Locate the cell with the specified text and output its [x, y] center coordinate. 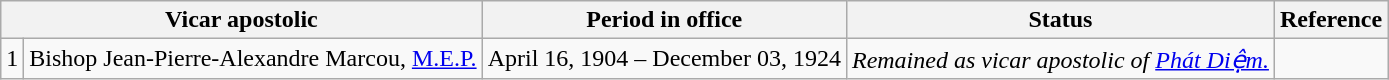
April 16, 1904 – December 03, 1924 [664, 59]
Period in office [664, 20]
1 [12, 59]
Bishop Jean-Pierre-Alexandre Marcou, M.E.P. [253, 59]
Vicar apostolic [242, 20]
Remained as vicar apostolic of Phát Diệm. [1060, 59]
Reference [1330, 20]
Status [1060, 20]
